Output the (X, Y) coordinate of the center of the cell containing the given text.  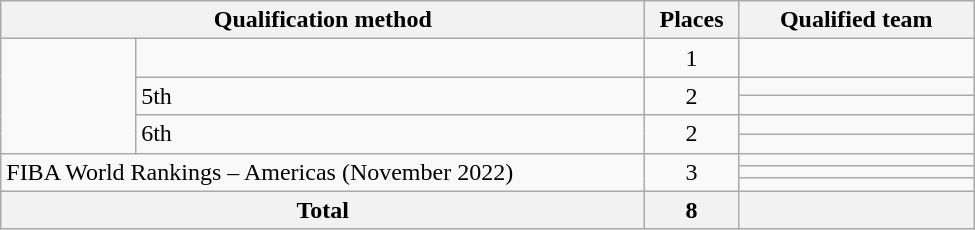
FIBA World Rankings – Americas (November 2022) (323, 172)
6th (390, 134)
5th (390, 96)
1 (692, 58)
Total (323, 210)
3 (692, 172)
Qualified team (856, 20)
Places (692, 20)
Qualification method (323, 20)
8 (692, 210)
